Pinpoint the cell where the given text exists, returning its (x, y) midpoint coordinate. 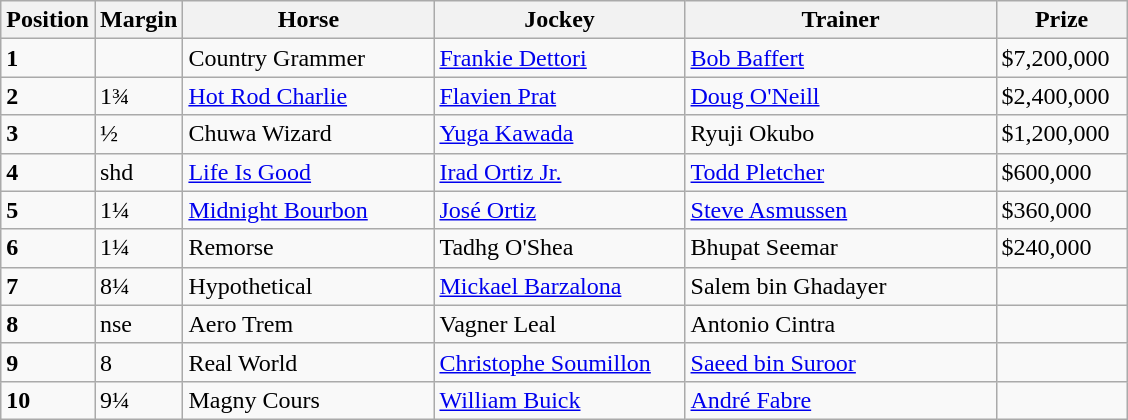
Hypothetical (308, 286)
Bob Baffert (840, 58)
$2,400,000 (1062, 96)
Prize (1062, 20)
Frankie Dettori (560, 58)
Saeed bin Suroor (840, 362)
Country Grammer (308, 58)
$1,200,000 (1062, 134)
William Buick (560, 400)
Hot Rod Charlie (308, 96)
$360,000 (1062, 210)
nse (138, 324)
½ (138, 134)
Mickael Barzalona (560, 286)
Antonio Cintra (840, 324)
Magny Cours (308, 400)
Vagner Leal (560, 324)
7 (48, 286)
Irad Ortiz Jr. (560, 172)
Remorse (308, 248)
Aero Trem (308, 324)
Tadhg O'Shea (560, 248)
$600,000 (1062, 172)
Christophe Soumillon (560, 362)
Steve Asmussen (840, 210)
André Fabre (840, 400)
Life Is Good (308, 172)
Yuga Kawada (560, 134)
9¼ (138, 400)
5 (48, 210)
Margin (138, 20)
Bhupat Seemar (840, 248)
10 (48, 400)
Position (48, 20)
Doug O'Neill (840, 96)
Jockey (560, 20)
Flavien Prat (560, 96)
Midnight Bourbon (308, 210)
6 (48, 248)
Todd Pletcher (840, 172)
3 (48, 134)
Chuwa Wizard (308, 134)
$7,200,000 (1062, 58)
8¼ (138, 286)
2 (48, 96)
Real World (308, 362)
Salem bin Ghadayer (840, 286)
1¾ (138, 96)
4 (48, 172)
José Ortiz (560, 210)
Horse (308, 20)
$240,000 (1062, 248)
Trainer (840, 20)
Ryuji Okubo (840, 134)
shd (138, 172)
9 (48, 362)
1 (48, 58)
